Scan for the cell matching the given text and deliver its [x, y] coordinate at center. 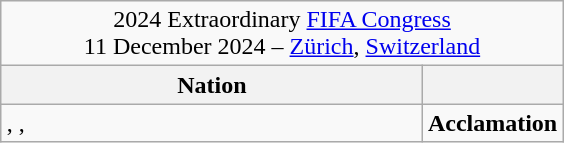
Acclamation [492, 123]
, , [212, 123]
Nation [212, 85]
2024 Extraordinary FIFA Congress11 December 2024 – Zürich, Switzerland [282, 34]
